From the cell containing the given text, extract its center point as [X, Y] coordinate. 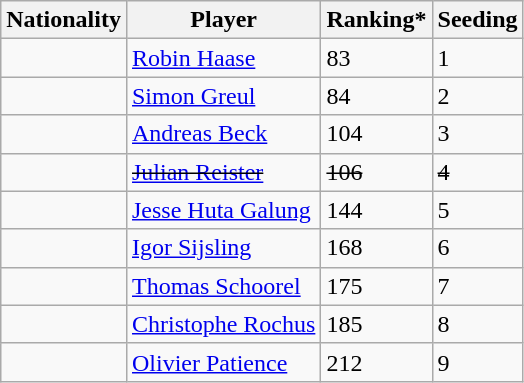
Seeding [478, 20]
144 [376, 210]
Andreas Beck [223, 134]
104 [376, 134]
Igor Sijsling [223, 248]
106 [376, 172]
83 [376, 58]
4 [478, 172]
Julian Reister [223, 172]
9 [478, 362]
Simon Greul [223, 96]
3 [478, 134]
Robin Haase [223, 58]
175 [376, 286]
Jesse Huta Galung [223, 210]
212 [376, 362]
185 [376, 324]
84 [376, 96]
168 [376, 248]
Player [223, 20]
Ranking* [376, 20]
7 [478, 286]
6 [478, 248]
2 [478, 96]
Olivier Patience [223, 362]
Thomas Schoorel [223, 286]
Christophe Rochus [223, 324]
8 [478, 324]
Nationality [64, 20]
1 [478, 58]
5 [478, 210]
